Locate the cell with the specified text and output its [x, y] center coordinate. 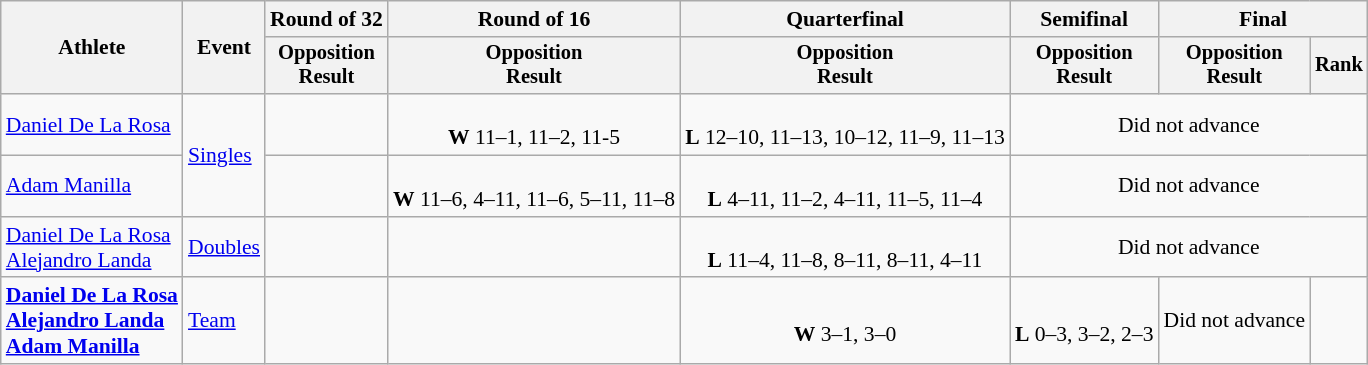
Daniel De La RosaAlejandro LandaAdam Manilla [92, 322]
Rank [1339, 66]
Adam Manilla [92, 186]
Semifinal [1084, 19]
Round of 16 [534, 19]
Athlete [92, 48]
Quarterfinal [845, 19]
L 12–10, 11–13, 10–12, 11–9, 11–13 [845, 124]
Round of 32 [326, 19]
W 3–1, 3–0 [845, 322]
W 11–6, 4–11, 11–6, 5–11, 11–8 [534, 186]
W 11–1, 11–2, 11-5 [534, 124]
Team [224, 322]
Daniel De La RosaAlejandro Landa [92, 248]
Doubles [224, 248]
Daniel De La Rosa [92, 124]
L 11–4, 11–8, 8–11, 8–11, 4–11 [845, 248]
L 0–3, 3–2, 2–3 [1084, 322]
Final [1262, 19]
Event [224, 48]
L 4–11, 11–2, 4–11, 11–5, 11–4 [845, 186]
Singles [224, 155]
